Output the [X, Y] coordinate of the center of the cell containing the given text.  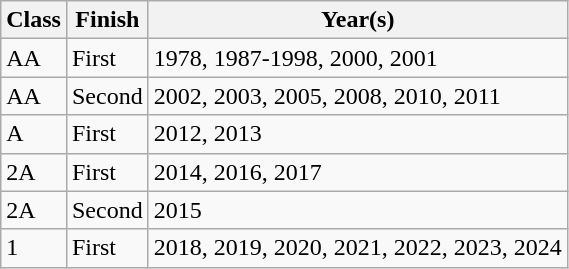
1978, 1987-1998, 2000, 2001 [358, 58]
Year(s) [358, 20]
2015 [358, 210]
2018, 2019, 2020, 2021, 2022, 2023, 2024 [358, 248]
A [34, 134]
2014, 2016, 2017 [358, 172]
Finish [107, 20]
2002, 2003, 2005, 2008, 2010, 2011 [358, 96]
2012, 2013 [358, 134]
Class [34, 20]
1 [34, 248]
